Determine the (x, y) coordinate at the center of the cell enclosing the given text.  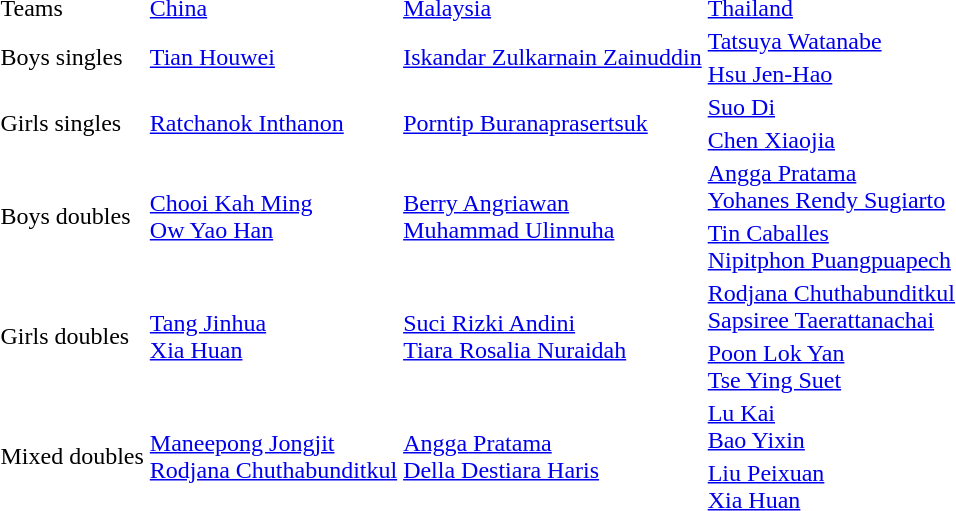
Chooi Kah Ming Ow Yao Han (273, 216)
Suo Di (831, 107)
Porntip Buranaprasertsuk (553, 124)
Chen Xiaojia (831, 140)
Rodjana Chuthabunditkul Sapsiree Taerattanachai (831, 306)
Iskandar Zulkarnain Zainuddin (553, 58)
Lu Kai Bao Yixin (831, 426)
Angga Pratama Yohanes Rendy Sugiarto (831, 186)
Berry Angriawan Muhammad Ulinnuha (553, 216)
Tian Houwei (273, 58)
Tang Jinhua Xia Huan (273, 336)
Tin Caballes Nipitphon Puangpuapech (831, 246)
Poon Lok Yan Tse Ying Suet (831, 366)
Ratchanok Inthanon (273, 124)
Tatsuya Watanabe (831, 41)
Suci Rizki Andini Tiara Rosalia Nuraidah (553, 336)
Hsu Jen-Hao (831, 74)
